Output the (x, y) coordinate of the center of the cell containing the given text.  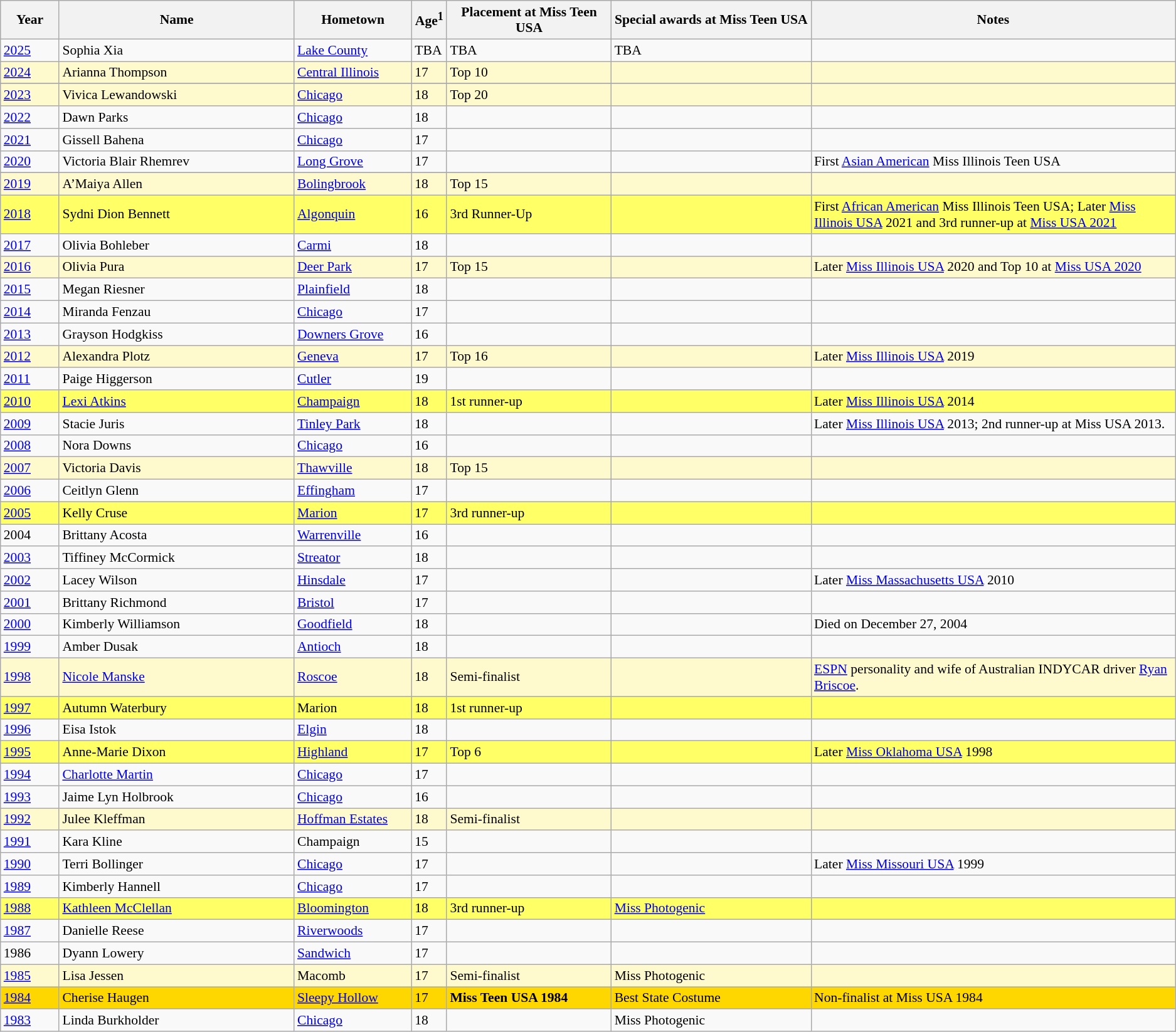
2024 (30, 73)
Eisa Istok (177, 730)
First African American Miss Illinois Teen USA; Later Miss Illinois USA 2021 and 3rd runner-up at Miss USA 2021 (993, 214)
Long Grove (352, 162)
Grayson Hodgkiss (177, 334)
A’Maiya Allen (177, 184)
1999 (30, 647)
2020 (30, 162)
2017 (30, 245)
1998 (30, 677)
Non-finalist at Miss USA 1984 (993, 998)
Brittany Acosta (177, 535)
2004 (30, 535)
Kimberly Hannell (177, 887)
Downers Grove (352, 334)
Notes (993, 20)
Thawville (352, 468)
Miranda Fenzau (177, 312)
Dawn Parks (177, 117)
1990 (30, 864)
1986 (30, 954)
Algonquin (352, 214)
Carmi (352, 245)
Placement at Miss Teen USA (529, 20)
2002 (30, 580)
Paige Higgerson (177, 379)
Goodfield (352, 624)
Macomb (352, 976)
Sydni Dion Bennett (177, 214)
First Asian American Miss Illinois Teen USA (993, 162)
Tiffiney McCormick (177, 558)
Vivica Lewandowski (177, 95)
Sophia Xia (177, 50)
Charlotte Martin (177, 775)
2010 (30, 401)
Lexi Atkins (177, 401)
Later Miss Missouri USA 1999 (993, 864)
Top 6 (529, 752)
2006 (30, 491)
Sleepy Hollow (352, 998)
2019 (30, 184)
Later Miss Illinois USA 2014 (993, 401)
1988 (30, 908)
2015 (30, 290)
2001 (30, 603)
Dyann Lowery (177, 954)
1994 (30, 775)
Year (30, 20)
1992 (30, 819)
Jaime Lyn Holbrook (177, 797)
Megan Riesner (177, 290)
2005 (30, 513)
Later Miss Illinois USA 2020 and Top 10 at Miss USA 2020 (993, 267)
Miss Teen USA 1984 (529, 998)
Ceitlyn Glenn (177, 491)
Gissell Bahena (177, 140)
Age1 (429, 20)
Hometown (352, 20)
Brittany Richmond (177, 603)
Terri Bollinger (177, 864)
Bristol (352, 603)
Top 20 (529, 95)
Stacie Juris (177, 424)
Later Miss Oklahoma USA 1998 (993, 752)
Best State Costume (711, 998)
2014 (30, 312)
2023 (30, 95)
Died on December 27, 2004 (993, 624)
1985 (30, 976)
Warrenville (352, 535)
3rd Runner-Up (529, 214)
ESPN personality and wife of Australian INDYCAR driver Ryan Briscoe. (993, 677)
1984 (30, 998)
2025 (30, 50)
Effingham (352, 491)
Cutler (352, 379)
Central Illinois (352, 73)
Later Miss Illinois USA 2013; 2nd runner-up at Miss USA 2013. (993, 424)
1983 (30, 1021)
Nicole Manske (177, 677)
Elgin (352, 730)
Lisa Jessen (177, 976)
19 (429, 379)
Olivia Pura (177, 267)
2016 (30, 267)
Roscoe (352, 677)
1993 (30, 797)
1995 (30, 752)
2009 (30, 424)
Later Miss Massachusetts USA 2010 (993, 580)
Bloomington (352, 908)
2021 (30, 140)
Lacey Wilson (177, 580)
2013 (30, 334)
1989 (30, 887)
1997 (30, 708)
1996 (30, 730)
Later Miss Illinois USA 2019 (993, 357)
2022 (30, 117)
Victoria Davis (177, 468)
Alexandra Plotz (177, 357)
2008 (30, 446)
2011 (30, 379)
1987 (30, 931)
Hoffman Estates (352, 819)
Arianna Thompson (177, 73)
Olivia Bohleber (177, 245)
2012 (30, 357)
Danielle Reese (177, 931)
Streator (352, 558)
Riverwoods (352, 931)
Autumn Waterbury (177, 708)
Cherise Haugen (177, 998)
Deer Park (352, 267)
15 (429, 842)
Geneva (352, 357)
Highland (352, 752)
Kelly Cruse (177, 513)
Kara Kline (177, 842)
Kimberly Williamson (177, 624)
Tinley Park (352, 424)
Name (177, 20)
2018 (30, 214)
2000 (30, 624)
Linda Burkholder (177, 1021)
Hinsdale (352, 580)
Victoria Blair Rhemrev (177, 162)
Top 10 (529, 73)
Anne-Marie Dixon (177, 752)
Special awards at Miss Teen USA (711, 20)
Amber Dusak (177, 647)
Sandwich (352, 954)
Nora Downs (177, 446)
Top 16 (529, 357)
Lake County (352, 50)
Julee Kleffman (177, 819)
Antioch (352, 647)
2007 (30, 468)
2003 (30, 558)
Kathleen McClellan (177, 908)
1991 (30, 842)
Bolingbrook (352, 184)
Plainfield (352, 290)
